Find where the given text appears and provide that cell's center as [X, Y] coordinate. 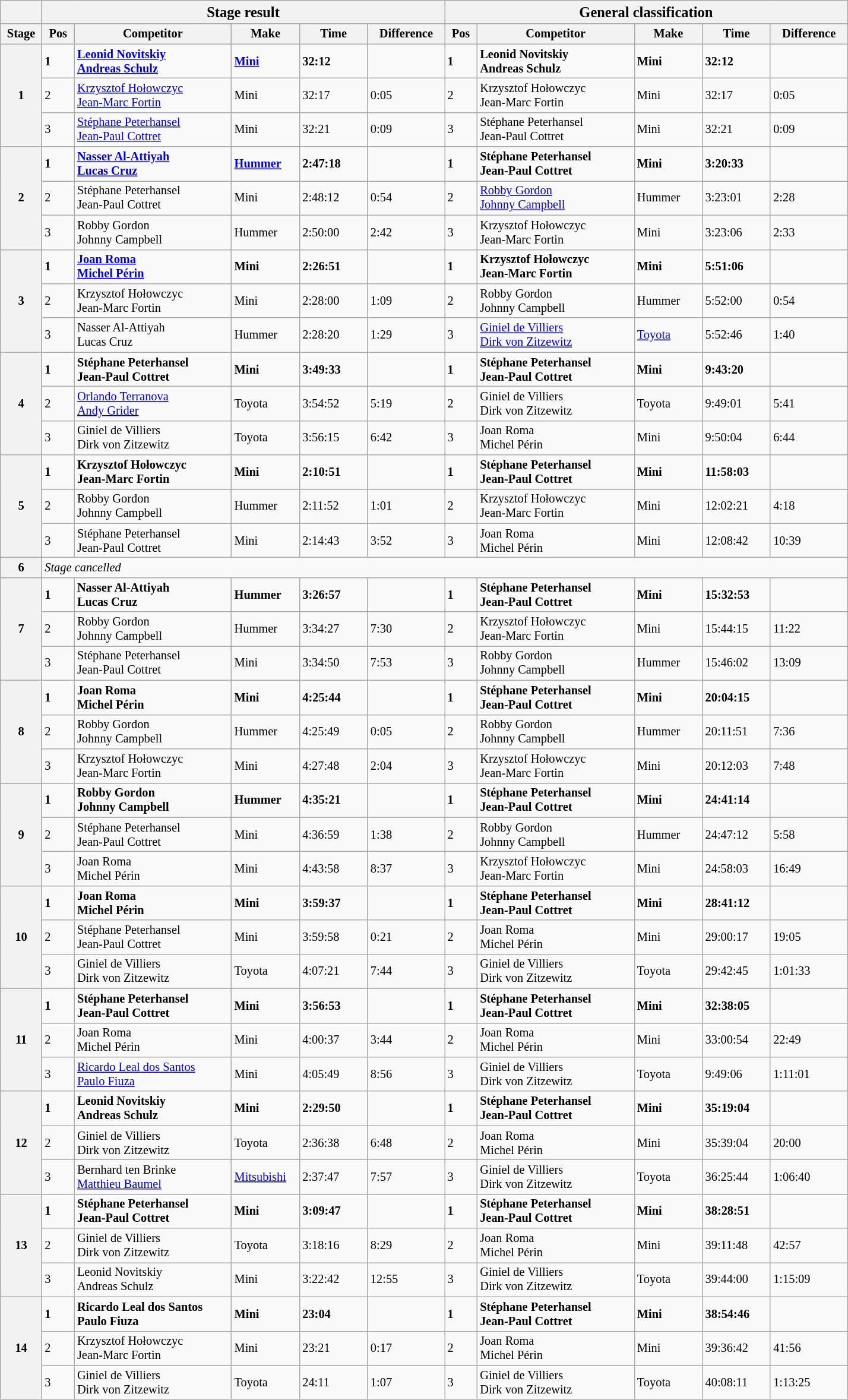
2:26:51 [334, 267]
5:19 [406, 403]
10:39 [809, 541]
24:47:12 [736, 835]
2:42 [406, 232]
38:28:51 [736, 1211]
9 [21, 834]
12 [21, 1143]
1:06:40 [809, 1177]
4:35:21 [334, 800]
40:08:11 [736, 1382]
2:28:00 [334, 301]
6:42 [406, 438]
1:38 [406, 835]
3:09:47 [334, 1211]
19:05 [809, 937]
3:56:15 [334, 438]
3:59:37 [334, 903]
1:15:09 [809, 1279]
15:32:53 [736, 595]
3:26:57 [334, 595]
12:02:21 [736, 506]
3:34:27 [334, 629]
8:37 [406, 868]
3:56:53 [334, 1006]
4:07:21 [334, 971]
3:18:16 [334, 1246]
38:54:46 [736, 1314]
7:36 [809, 732]
8 [21, 732]
15:44:15 [736, 629]
10 [21, 937]
2:33 [809, 232]
3:23:01 [736, 198]
39:44:00 [736, 1279]
7:30 [406, 629]
3:34:50 [334, 663]
28:41:12 [736, 903]
9:43:20 [736, 369]
2:36:38 [334, 1143]
13 [21, 1245]
2:50:00 [334, 232]
2:47:18 [334, 164]
Bernhard ten Brinke Matthieu Baumel [153, 1177]
24:58:03 [736, 868]
15:46:02 [736, 663]
29:00:17 [736, 937]
2:14:43 [334, 541]
6:48 [406, 1143]
2:04 [406, 766]
12:55 [406, 1279]
9:49:06 [736, 1074]
14 [21, 1348]
3:54:52 [334, 403]
4 [21, 404]
Stage result [243, 12]
2:29:50 [334, 1108]
1:01:33 [809, 971]
5:51:06 [736, 267]
2:37:47 [334, 1177]
12:08:42 [736, 541]
16:49 [809, 868]
9:50:04 [736, 438]
8:56 [406, 1074]
2:28:20 [334, 335]
4:00:37 [334, 1040]
6 [21, 567]
1:01 [406, 506]
5 [21, 506]
1:13:25 [809, 1382]
20:12:03 [736, 766]
3:59:58 [334, 937]
3:52 [406, 541]
3:49:33 [334, 369]
22:49 [809, 1040]
5:52:00 [736, 301]
3:20:33 [736, 164]
3:23:06 [736, 232]
39:11:48 [736, 1246]
Orlando Terranova Andy Grider [153, 403]
4:05:49 [334, 1074]
4:25:49 [334, 732]
3:22:42 [334, 1279]
24:11 [334, 1382]
20:11:51 [736, 732]
General classification [646, 12]
11:22 [809, 629]
7:48 [809, 766]
2:48:12 [334, 198]
24:41:14 [736, 800]
Stage cancelled [444, 567]
3:44 [406, 1040]
1:40 [809, 335]
7 [21, 628]
4:43:58 [334, 868]
7:57 [406, 1177]
6:44 [809, 438]
7:53 [406, 663]
4:25:44 [334, 697]
23:21 [334, 1348]
0:17 [406, 1348]
36:25:44 [736, 1177]
20:04:15 [736, 697]
1:11:01 [809, 1074]
42:57 [809, 1246]
29:42:45 [736, 971]
11 [21, 1039]
35:39:04 [736, 1143]
5:52:46 [736, 335]
4:36:59 [334, 835]
4:18 [809, 506]
5:41 [809, 403]
2:10:51 [334, 472]
33:00:54 [736, 1040]
2:11:52 [334, 506]
11:58:03 [736, 472]
2:28 [809, 198]
1:09 [406, 301]
0:21 [406, 937]
Mitsubishi [266, 1177]
41:56 [809, 1348]
1:29 [406, 335]
1:07 [406, 1382]
20:00 [809, 1143]
39:36:42 [736, 1348]
5:58 [809, 835]
4:27:48 [334, 766]
35:19:04 [736, 1108]
23:04 [334, 1314]
32:38:05 [736, 1006]
9:49:01 [736, 403]
13:09 [809, 663]
8:29 [406, 1246]
Stage [21, 34]
7:44 [406, 971]
